Capture the cell that displays the provided text and extract its (X, Y) central coordinate. 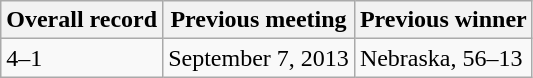
Overall record (82, 20)
4–1 (82, 58)
Nebraska, 56–13 (443, 58)
Previous winner (443, 20)
Previous meeting (259, 20)
September 7, 2013 (259, 58)
